Find where the given text appears and provide that cell's center as [X, Y] coordinate. 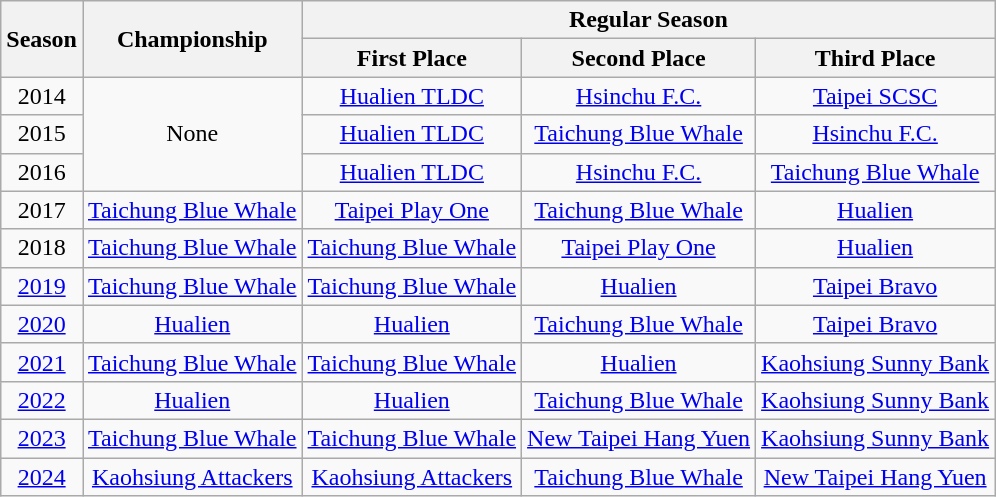
2020 [42, 324]
2021 [42, 362]
2023 [42, 438]
2017 [42, 210]
Season [42, 39]
None [192, 134]
2018 [42, 248]
Taipei SCSC [876, 96]
Championship [192, 39]
2024 [42, 477]
2015 [42, 134]
2019 [42, 286]
2016 [42, 172]
Second Place [639, 58]
2014 [42, 96]
Third Place [876, 58]
Regular Season [648, 20]
2022 [42, 400]
First Place [412, 58]
